Return the [x, y] coordinate for the center point of the cell that contains the specified text.  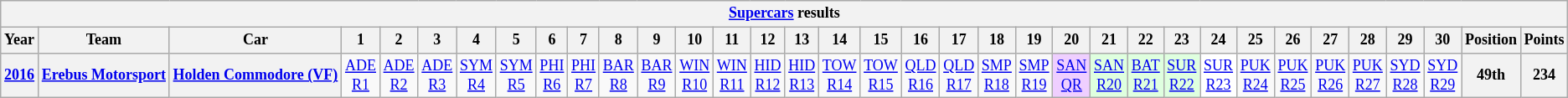
26 [1293, 40]
Team [104, 40]
Supercars results [784, 13]
PHIR7 [584, 75]
SYDR28 [1406, 75]
PHIR6 [552, 75]
SURR22 [1182, 75]
2 [399, 40]
SANQR [1072, 75]
8 [618, 40]
234 [1545, 75]
HIDR12 [767, 75]
1 [361, 40]
7 [584, 40]
19 [1034, 40]
HIDR13 [802, 75]
24 [1219, 40]
BATR21 [1146, 75]
SYMR5 [516, 75]
28 [1367, 40]
23 [1182, 40]
SMPR19 [1034, 75]
27 [1330, 40]
WINR10 [695, 75]
5 [516, 40]
Car [255, 40]
PUKR27 [1367, 75]
Erebus Motorsport [104, 75]
18 [997, 40]
49th [1491, 75]
Year [20, 40]
BARR8 [618, 75]
Holden Commodore (VF) [255, 75]
TOWR15 [881, 75]
4 [477, 40]
ADER3 [437, 75]
14 [839, 40]
9 [657, 40]
SYMR4 [477, 75]
PUKR25 [1293, 75]
SURR23 [1219, 75]
QLDR16 [921, 75]
13 [802, 40]
QLDR17 [959, 75]
Points [1545, 40]
3 [437, 40]
2016 [20, 75]
16 [921, 40]
BARR9 [657, 75]
SMPR18 [997, 75]
29 [1406, 40]
SANR20 [1109, 75]
11 [732, 40]
SYDR29 [1442, 75]
WINR11 [732, 75]
25 [1255, 40]
17 [959, 40]
PUKR26 [1330, 75]
6 [552, 40]
ADER1 [361, 75]
22 [1146, 40]
30 [1442, 40]
12 [767, 40]
Position [1491, 40]
ADER2 [399, 75]
15 [881, 40]
21 [1109, 40]
TOWR14 [839, 75]
PUKR24 [1255, 75]
20 [1072, 40]
10 [695, 40]
